Locate the cell with the specified text and output its [X, Y] center coordinate. 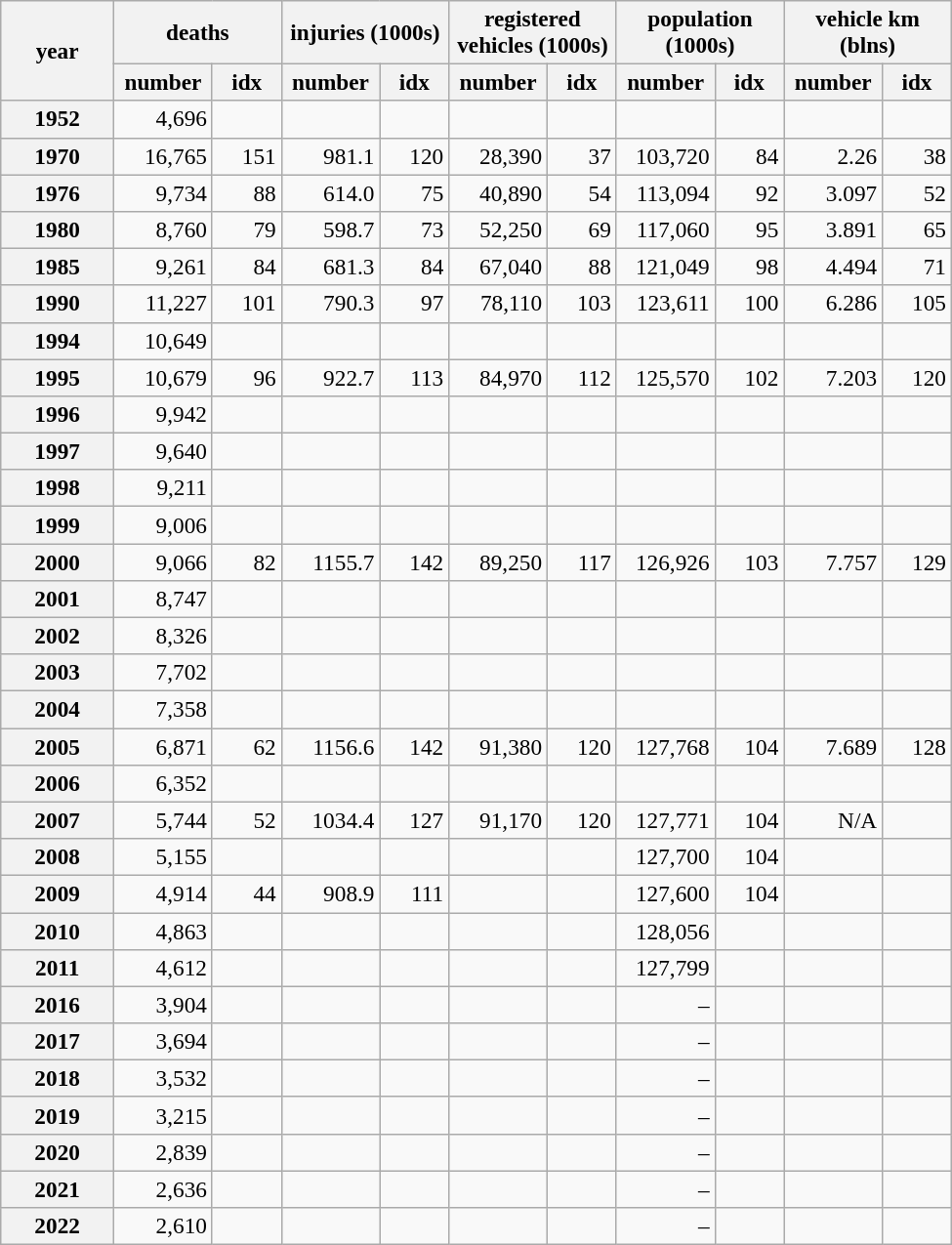
11,227 [164, 304]
2003 [58, 673]
1156.6 [330, 746]
7.203 [834, 377]
10,679 [164, 377]
62 [246, 746]
2022 [58, 1225]
3,694 [164, 1041]
8,747 [164, 599]
1985 [58, 267]
3.891 [834, 229]
2,839 [164, 1152]
79 [246, 229]
121,049 [666, 267]
9,066 [164, 561]
127 [414, 820]
128 [918, 746]
598.7 [330, 229]
9,006 [164, 524]
vehicle km (blns) [868, 31]
8,760 [164, 229]
129 [918, 561]
1990 [58, 304]
7.689 [834, 746]
92 [750, 192]
113,094 [666, 192]
4.494 [834, 267]
1034.4 [330, 820]
16,765 [164, 156]
100 [750, 304]
deaths [198, 31]
3,904 [164, 1005]
127,799 [666, 968]
9,640 [164, 451]
1998 [58, 488]
91,170 [498, 820]
3.097 [834, 192]
2004 [58, 709]
922.7 [330, 377]
103,720 [666, 156]
6.286 [834, 304]
2011 [58, 968]
111 [414, 893]
89,250 [498, 561]
5,744 [164, 820]
2008 [58, 856]
614.0 [330, 192]
38 [918, 156]
101 [246, 304]
4,696 [164, 119]
1996 [58, 414]
1970 [58, 156]
71 [918, 267]
7,358 [164, 709]
127,768 [666, 746]
2021 [58, 1188]
54 [582, 192]
67,040 [498, 267]
981.1 [330, 156]
112 [582, 377]
4,612 [164, 968]
96 [246, 377]
4,914 [164, 893]
117 [582, 561]
125,570 [666, 377]
2016 [58, 1005]
6,352 [164, 783]
1976 [58, 192]
151 [246, 156]
3,215 [164, 1115]
52,250 [498, 229]
2019 [58, 1115]
7,702 [164, 673]
1155.7 [330, 561]
1997 [58, 451]
123,611 [666, 304]
82 [246, 561]
2007 [58, 820]
2,610 [164, 1225]
N/A [834, 820]
95 [750, 229]
9,261 [164, 267]
105 [918, 304]
40,890 [498, 192]
8,326 [164, 636]
117,060 [666, 229]
37 [582, 156]
1995 [58, 377]
2000 [58, 561]
injuries (1000s) [365, 31]
908.9 [330, 893]
2,636 [164, 1188]
44 [246, 893]
127,771 [666, 820]
97 [414, 304]
69 [582, 229]
2002 [58, 636]
75 [414, 192]
127,600 [666, 893]
73 [414, 229]
9,734 [164, 192]
113 [414, 377]
65 [918, 229]
78,110 [498, 304]
2017 [58, 1041]
102 [750, 377]
84,970 [498, 377]
1994 [58, 341]
1980 [58, 229]
2009 [58, 893]
126,926 [666, 561]
790.3 [330, 304]
6,871 [164, 746]
3,532 [164, 1078]
128,056 [666, 931]
2010 [58, 931]
1952 [58, 119]
5,155 [164, 856]
98 [750, 267]
127,700 [666, 856]
2001 [58, 599]
year [58, 51]
2018 [58, 1078]
7.757 [834, 561]
2020 [58, 1152]
2005 [58, 746]
9,942 [164, 414]
registered vehicles (1000s) [533, 31]
4,863 [164, 931]
9,211 [164, 488]
1999 [58, 524]
681.3 [330, 267]
2006 [58, 783]
28,390 [498, 156]
population (1000s) [700, 31]
10,649 [164, 341]
91,380 [498, 746]
2.26 [834, 156]
